Detect which cell encompasses the target text, then output its [x, y] center coordinate. 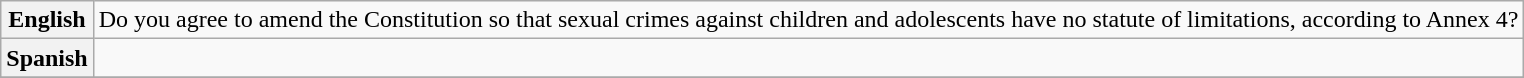
Spanish [47, 58]
Do you agree to amend the Constitution so that sexual crimes against children and adolescents have no statute of limitations, according to Annex 4? [808, 20]
English [47, 20]
